Extract the (X, Y) coordinate from the center of the cell holding the provided text.  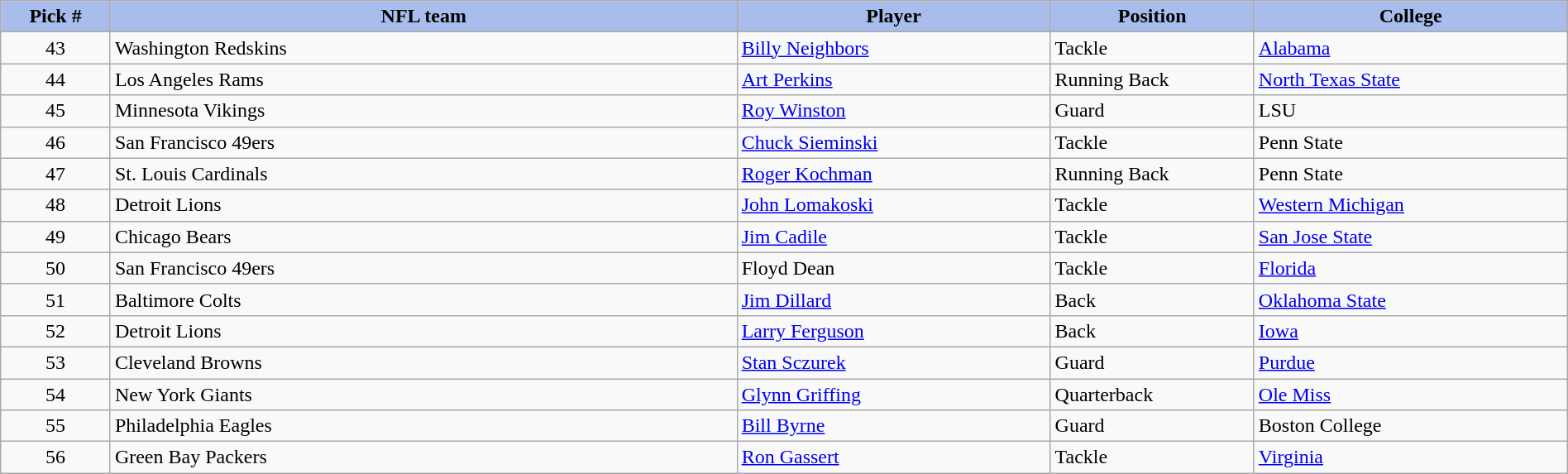
LSU (1411, 111)
Alabama (1411, 48)
Baltimore Colts (423, 299)
Player (893, 17)
Philadelphia Eagles (423, 426)
Floyd Dean (893, 268)
44 (56, 79)
North Texas State (1411, 79)
Glynn Griffing (893, 395)
Minnesota Vikings (423, 111)
Green Bay Packers (423, 457)
Ole Miss (1411, 395)
NFL team (423, 17)
Chicago Bears (423, 237)
51 (56, 299)
Florida (1411, 268)
53 (56, 362)
St. Louis Cardinals (423, 174)
Ron Gassert (893, 457)
Billy Neighbors (893, 48)
Washington Redskins (423, 48)
50 (56, 268)
Western Michigan (1411, 205)
Larry Ferguson (893, 331)
Quarterback (1152, 395)
52 (56, 331)
College (1411, 17)
47 (56, 174)
Iowa (1411, 331)
Chuck Sieminski (893, 142)
Bill Byrne (893, 426)
San Jose State (1411, 237)
55 (56, 426)
45 (56, 111)
48 (56, 205)
49 (56, 237)
54 (56, 395)
Oklahoma State (1411, 299)
New York Giants (423, 395)
Jim Dillard (893, 299)
Stan Sczurek (893, 362)
56 (56, 457)
Position (1152, 17)
Boston College (1411, 426)
Los Angeles Rams (423, 79)
Virginia (1411, 457)
Roger Kochman (893, 174)
46 (56, 142)
Cleveland Browns (423, 362)
Pick # (56, 17)
John Lomakoski (893, 205)
Jim Cadile (893, 237)
43 (56, 48)
Purdue (1411, 362)
Roy Winston (893, 111)
Art Perkins (893, 79)
